Return the (X, Y) coordinate for the center point of the cell that contains the specified text.  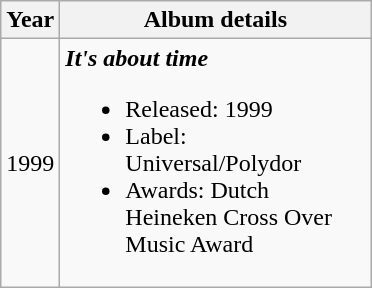
1999 (30, 163)
Year (30, 20)
It's about timeReleased: 1999Label: Universal/PolydorAwards: Dutch Heineken Cross Over Music Award (216, 163)
Album details (216, 20)
